Return (x, y) of the center of cell containing provided text 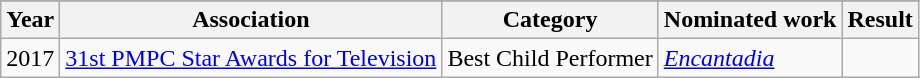
Best Child Performer (550, 58)
Year (30, 20)
Category (550, 20)
2017 (30, 58)
Encantadia (750, 58)
31st PMPC Star Awards for Television (251, 58)
Association (251, 20)
Nominated work (750, 20)
Result (880, 20)
